Extract the [x, y] coordinate from the center of the cell holding the provided text.  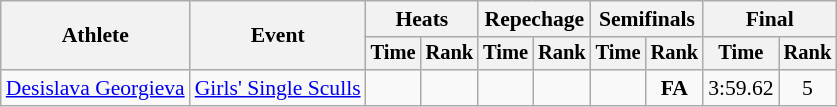
Desislava Georgieva [96, 88]
Athlete [96, 36]
Event [278, 36]
FA [675, 88]
3:59.62 [740, 88]
Repechage [534, 19]
Semifinals [647, 19]
Heats [422, 19]
5 [808, 88]
Girls' Single Sculls [278, 88]
Final [770, 19]
